Extract the [x, y] coordinate from the center of the cell holding the provided text.  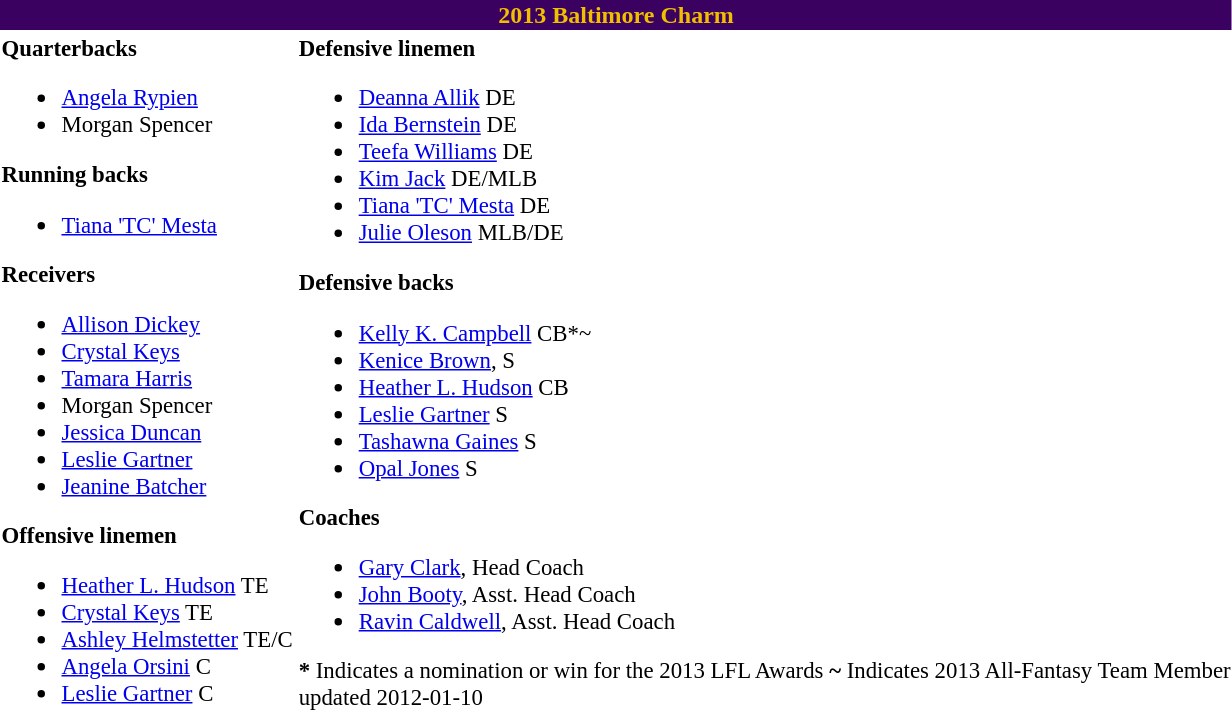
2013 Baltimore Charm [616, 15]
